Locate the cell with the specified text and output its [X, Y] center coordinate. 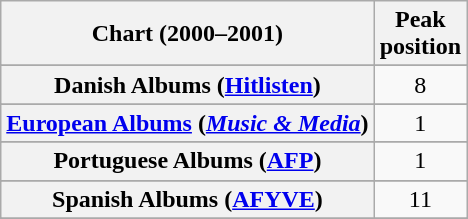
Portuguese Albums (AFP) [188, 161]
11 [420, 199]
Spanish Albums (AFYVE) [188, 199]
Chart (2000–2001) [188, 34]
8 [420, 85]
European Albums (Music & Media) [188, 123]
Peakposition [420, 34]
Danish Albums (Hitlisten) [188, 85]
